Provide the (X, Y) coordinate of the cell's center where the given text is located.  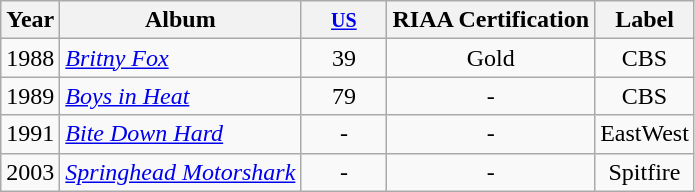
Year (30, 20)
Bite Down Hard (180, 134)
Springhead Motorshark (180, 172)
39 (344, 58)
Gold (491, 58)
RIAA Certification (491, 20)
2003 (30, 172)
1989 (30, 96)
1991 (30, 134)
Britny Fox (180, 58)
EastWest (645, 134)
Label (645, 20)
Spitfire (645, 172)
Boys in Heat (180, 96)
Album (180, 20)
79 (344, 96)
US (344, 20)
1988 (30, 58)
